Detect which cell encompasses the target text, then output its [x, y] center coordinate. 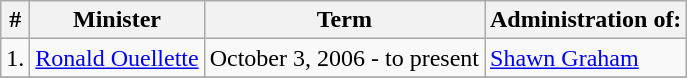
Administration of: [585, 20]
Minister [117, 20]
Shawn Graham [585, 58]
Ronald Ouellette [117, 58]
October 3, 2006 - to present [344, 58]
# [16, 20]
1. [16, 58]
Term [344, 20]
